Determine the (x, y) coordinate at the center of the cell enclosing the given text.  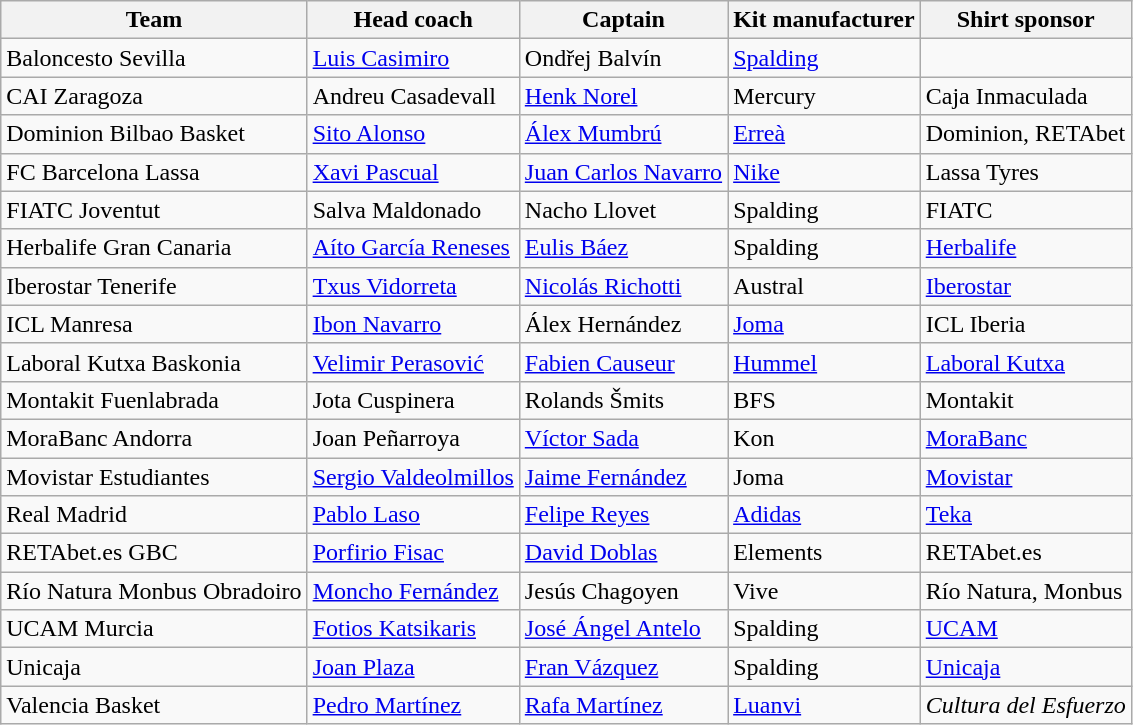
Felipe Reyes (623, 515)
Nike (824, 172)
ICL Iberia (1026, 324)
David Doblas (623, 553)
Velimir Perasović (413, 362)
FC Barcelona Lassa (154, 172)
Herbalife Gran Canaria (154, 248)
Lassa Tyres (1026, 172)
Nicolás Richotti (623, 286)
Kit manufacturer (824, 20)
MoraBanc (1026, 438)
Henk Norel (623, 96)
Txus Vidorreta (413, 286)
Herbalife (1026, 248)
Caja Inmaculada (1026, 96)
Jesús Chagoyen (623, 591)
Montakit (1026, 400)
Fabien Causeur (623, 362)
Salva Maldonado (413, 210)
Mercury (824, 96)
Eulis Báez (623, 248)
Luanvi (824, 705)
Cultura del Esfuerzo (1026, 705)
Nacho Llovet (623, 210)
Jota Cuspinera (413, 400)
Ibon Navarro (413, 324)
Laboral Kutxa Baskonia (154, 362)
Aíto García Reneses (413, 248)
Laboral Kutxa (1026, 362)
BFS (824, 400)
Álex Mumbrú (623, 134)
Fran Vázquez (623, 667)
Dominion Bilbao Basket (154, 134)
RETAbet.es GBC (154, 553)
Captain (623, 20)
Real Madrid (154, 515)
Río Natura, Monbus (1026, 591)
Pablo Laso (413, 515)
Head coach (413, 20)
Xavi Pascual (413, 172)
Sergio Valdeolmillos (413, 477)
Dominion, RETAbet (1026, 134)
Montakit Fuenlabrada (154, 400)
Río Natura Monbus Obradoiro (154, 591)
Erreà (824, 134)
Fotios Katsikaris (413, 629)
Jaime Fernández (623, 477)
UCAM (1026, 629)
CAI Zaragoza (154, 96)
Sito Alonso (413, 134)
MoraBanc Andorra (154, 438)
Hummel (824, 362)
Moncho Fernández (413, 591)
ICL Manresa (154, 324)
Joan Peñarroya (413, 438)
Juan Carlos Navarro (623, 172)
Shirt sponsor (1026, 20)
José Ángel Antelo (623, 629)
Andreu Casadevall (413, 96)
Luis Casimiro (413, 58)
Team (154, 20)
Kon (824, 438)
Baloncesto Sevilla (154, 58)
FIATC Joventut (154, 210)
Vive (824, 591)
Movistar Estudiantes (154, 477)
Rolands Šmits (623, 400)
Austral (824, 286)
RETAbet.es (1026, 553)
Teka (1026, 515)
Porfirio Fisac (413, 553)
Álex Hernández (623, 324)
Movistar (1026, 477)
Víctor Sada (623, 438)
FIATC (1026, 210)
Rafa Martínez (623, 705)
Valencia Basket (154, 705)
Joan Plaza (413, 667)
Pedro Martínez (413, 705)
Iberostar (1026, 286)
Elements (824, 553)
Adidas (824, 515)
Ondřej Balvín (623, 58)
Iberostar Tenerife (154, 286)
UCAM Murcia (154, 629)
